Output the [x, y] coordinate of the center of the cell containing the given text.  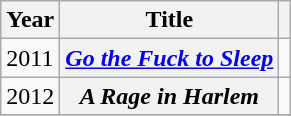
A Rage in Harlem [170, 96]
Year [30, 20]
Title [170, 20]
2012 [30, 96]
2011 [30, 58]
Go the Fuck to Sleep [170, 58]
